Determine the (x, y) coordinate at the center of the cell enclosing the given text.  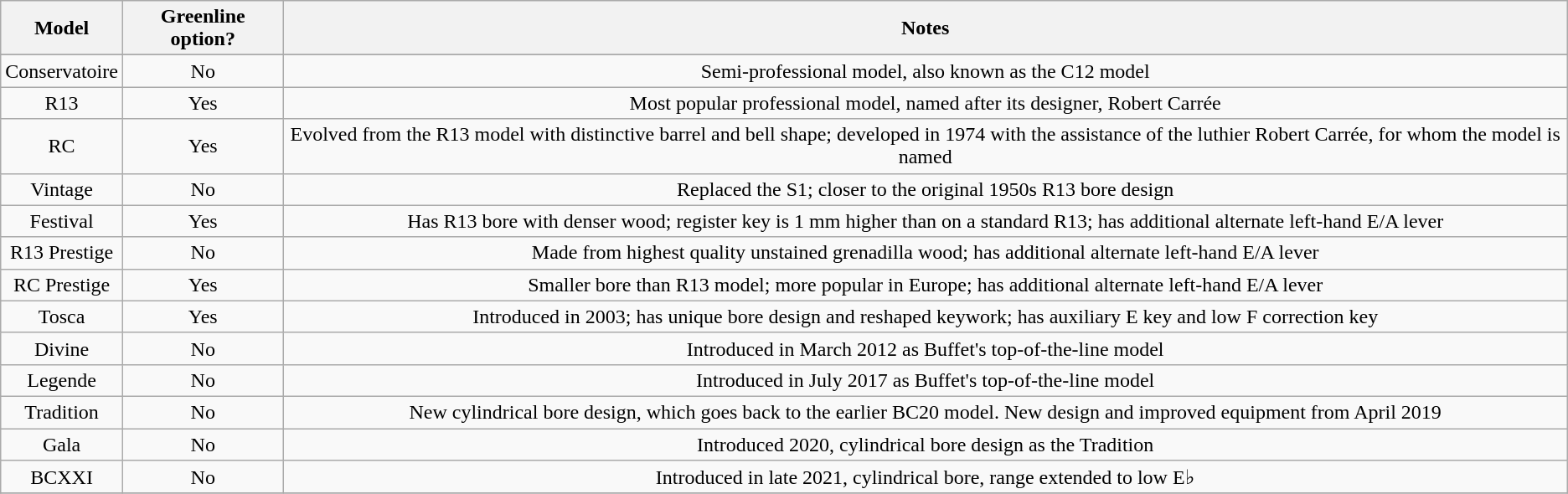
R13 Prestige (62, 253)
New cylindrical bore design, which goes back to the earlier BC20 model. New design and improved equipment from April 2019 (925, 412)
Model (62, 28)
Introduced in July 2017 as Buffet's top-of-the-line model (925, 380)
Conservatoire (62, 71)
Introduced 2020, cylindrical bore design as the Tradition (925, 445)
Vintage (62, 189)
Tradition (62, 412)
Gala (62, 445)
RC (62, 146)
Greenline option? (203, 28)
Made from highest quality unstained grenadilla wood; has additional alternate left-hand E/A lever (925, 253)
R13 (62, 103)
Introduced in March 2012 as Buffet's top-of-the-line model (925, 348)
Tosca (62, 316)
Introduced in 2003; has unique bore design and reshaped keywork; has auxiliary E key and low F correction key (925, 316)
Legende (62, 380)
Most popular professional model, named after its designer, Robert Carrée (925, 103)
RC Prestige (62, 285)
Introduced in late 2021, cylindrical bore, range extended to low E♭ (925, 477)
Semi-professional model, also known as the C12 model (925, 71)
Has R13 bore with denser wood; register key is 1 mm higher than on a standard R13; has additional alternate left-hand E/A lever (925, 221)
Smaller bore than R13 model; more popular in Europe; has additional alternate left-hand E/A lever (925, 285)
Replaced the S1; closer to the original 1950s R13 bore design (925, 189)
Festival (62, 221)
Divine (62, 348)
Notes (925, 28)
BCXXI (62, 477)
